Determine the [X, Y] coordinate at the center of the cell enclosing the given text.  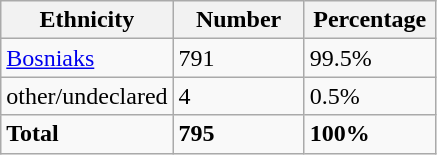
4 [238, 96]
other/undeclared [87, 96]
Number [238, 20]
795 [238, 134]
100% [370, 134]
791 [238, 58]
0.5% [370, 96]
99.5% [370, 58]
Bosniaks [87, 58]
Total [87, 134]
Ethnicity [87, 20]
Percentage [370, 20]
